Detect which cell encompasses the target text, then output its [x, y] center coordinate. 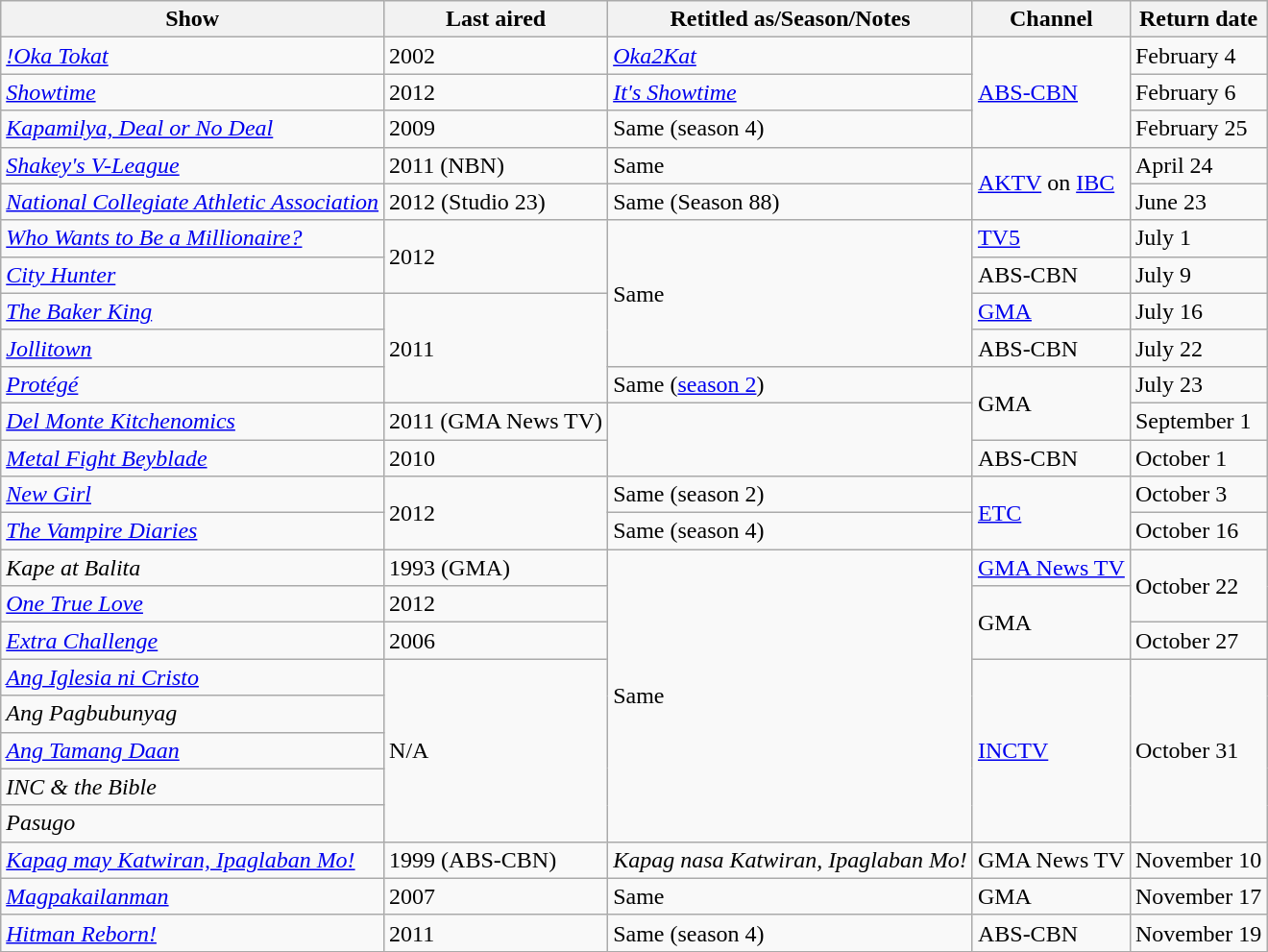
Shakey's V-League [192, 165]
2007 [496, 896]
N/A [496, 750]
July 9 [1198, 275]
Ang Iglesia ni Cristo [192, 677]
INCTV [1051, 750]
2002 [496, 56]
Kapag nasa Katwiran, Ipaglaban Mo! [791, 860]
February 6 [1198, 92]
Retitled as/Season/Notes [791, 19]
1999 (ABS-CBN) [496, 860]
AKTV on IBC [1051, 183]
The Baker King [192, 311]
2012 (Studio 23) [496, 202]
June 23 [1198, 202]
One True Love [192, 604]
The Vampire Diaries [192, 531]
ETC [1051, 513]
Kapamilya, Deal or No Deal [192, 129]
July 23 [1198, 384]
October 16 [1198, 531]
October 1 [1198, 458]
Last aired [496, 19]
February 4 [1198, 56]
September 1 [1198, 421]
1993 (GMA) [496, 568]
Jollitown [192, 348]
2010 [496, 458]
Del Monte Kitchenomics [192, 421]
Ang Tamang Daan [192, 750]
October 22 [1198, 586]
Return date [1198, 19]
April 24 [1198, 165]
November 19 [1198, 933]
2009 [496, 129]
Kape at Balita [192, 568]
2006 [496, 641]
October 31 [1198, 750]
July 22 [1198, 348]
Kapag may Katwiran, Ipaglaban Mo! [192, 860]
February 25 [1198, 129]
Same (Season 88) [791, 202]
July 16 [1198, 311]
November 10 [1198, 860]
Show [192, 19]
November 17 [1198, 896]
Hitman Reborn! [192, 933]
2011 (GMA News TV) [496, 421]
Showtime [192, 92]
2011 (NBN) [496, 165]
July 1 [1198, 238]
Pasugo [192, 823]
City Hunter [192, 275]
Ang Pagbubunyag [192, 714]
National Collegiate Athletic Association [192, 202]
Metal Fight Beyblade [192, 458]
Oka2Kat [791, 56]
TV5 [1051, 238]
Who Wants to Be a Millionaire? [192, 238]
INC & the Bible [192, 787]
October 3 [1198, 495]
October 27 [1198, 641]
Protégé [192, 384]
It's Showtime [791, 92]
New Girl [192, 495]
!Oka Tokat [192, 56]
Magpakailanman [192, 896]
Extra Challenge [192, 641]
Channel [1051, 19]
